Capture the cell that displays the provided text and extract its (X, Y) central coordinate. 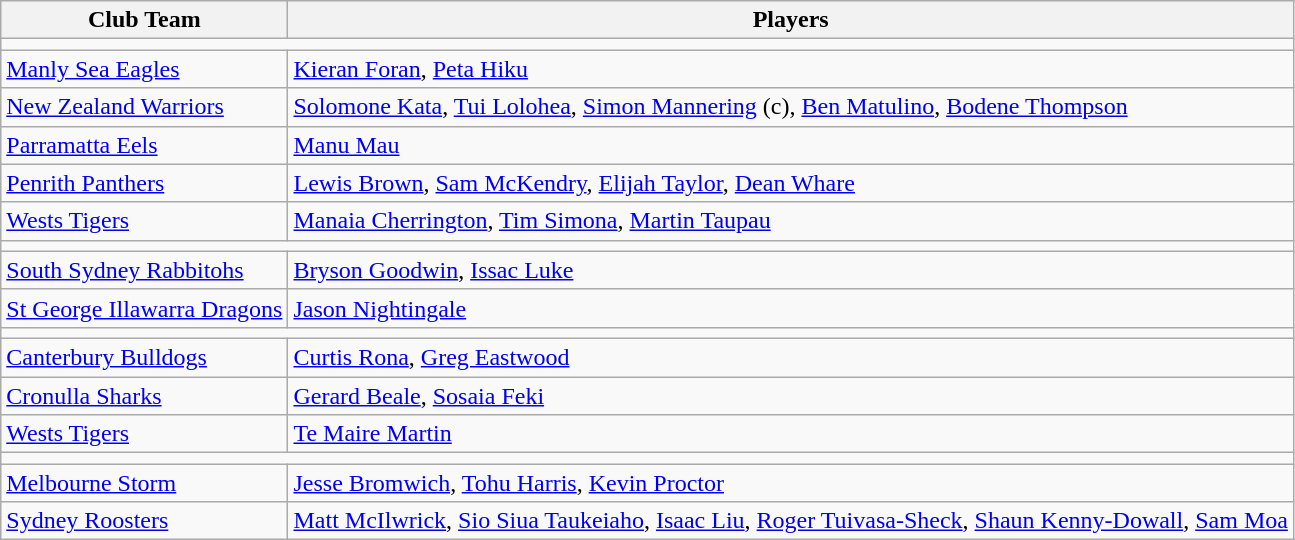
Gerard Beale, Sosaia Feki (790, 395)
Lewis Brown, Sam McKendry, Elijah Taylor, Dean Whare (790, 183)
St George Illawarra Dragons (144, 308)
Melbourne Storm (144, 483)
Solomone Kata, Tui Lolohea, Simon Mannering (c), Ben Matulino, Bodene Thompson (790, 107)
Jesse Bromwich, Tohu Harris, Kevin Proctor (790, 483)
Players (790, 20)
New Zealand Warriors (144, 107)
Club Team (144, 20)
Canterbury Bulldogs (144, 357)
Parramatta Eels (144, 145)
Manly Sea Eagles (144, 69)
Te Maire Martin (790, 434)
Manaia Cherrington, Tim Simona, Martin Taupau (790, 221)
South Sydney Rabbitohs (144, 270)
Manu Mau (790, 145)
Curtis Rona, Greg Eastwood (790, 357)
Jason Nightingale (790, 308)
Cronulla Sharks (144, 395)
Sydney Roosters (144, 521)
Bryson Goodwin, Issac Luke (790, 270)
Penrith Panthers (144, 183)
Kieran Foran, Peta Hiku (790, 69)
Matt McIlwrick, Sio Siua Taukeiaho, Isaac Liu, Roger Tuivasa-Sheck, Shaun Kenny-Dowall, Sam Moa (790, 521)
